Search for the cell housing the specified text and yield its (x, y) center coordinate. 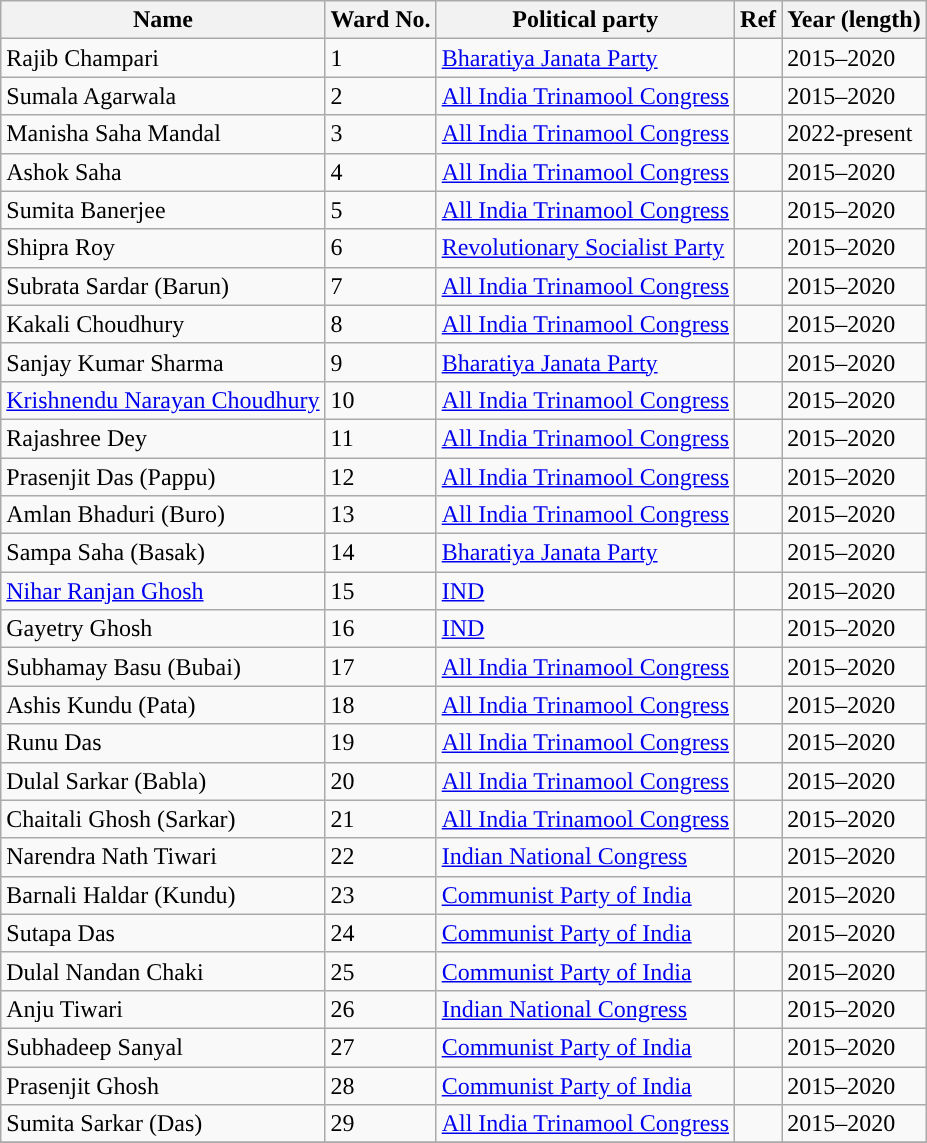
Gayetry Ghosh (163, 629)
4 (380, 172)
2022-present (854, 134)
28 (380, 1085)
Prasenjit Das (Pappu) (163, 477)
Subrata Sardar (Barun) (163, 286)
13 (380, 515)
Sutapa Das (163, 933)
11 (380, 438)
Revolutionary Socialist Party (585, 248)
14 (380, 553)
Dulal Nandan Chaki (163, 971)
17 (380, 667)
Shipra Roy (163, 248)
1 (380, 58)
Rajashree Dey (163, 438)
Runu Das (163, 743)
Rajib Champari (163, 58)
Ashis Kundu (Pata) (163, 705)
Barnali Haldar (Kundu) (163, 895)
6 (380, 248)
5 (380, 210)
Ward No. (380, 20)
16 (380, 629)
Narendra Nath Tiwari (163, 857)
Nihar Ranjan Ghosh (163, 591)
Kakali Choudhury (163, 324)
Anju Tiwari (163, 1009)
Year (length) (854, 20)
7 (380, 286)
Sumita Banerjee (163, 210)
27 (380, 1047)
Political party (585, 20)
9 (380, 362)
2 (380, 96)
12 (380, 477)
Ref (758, 20)
Sanjay Kumar Sharma (163, 362)
20 (380, 781)
Chaitali Ghosh (Sarkar) (163, 819)
21 (380, 819)
Prasenjit Ghosh (163, 1085)
Subhamay Basu (Bubai) (163, 667)
22 (380, 857)
Subhadeep Sanyal (163, 1047)
Amlan Bhaduri (Buro) (163, 515)
Name (163, 20)
25 (380, 971)
Krishnendu Narayan Choudhury (163, 400)
Ashok Saha (163, 172)
29 (380, 1124)
Dulal Sarkar (Babla) (163, 781)
26 (380, 1009)
15 (380, 591)
Sampa Saha (Basak) (163, 553)
19 (380, 743)
18 (380, 705)
3 (380, 134)
10 (380, 400)
24 (380, 933)
Manisha Saha Mandal (163, 134)
8 (380, 324)
23 (380, 895)
Sumita Sarkar (Das) (163, 1124)
Sumala Agarwala (163, 96)
